Capture the cell that displays the provided text and extract its [X, Y] central coordinate. 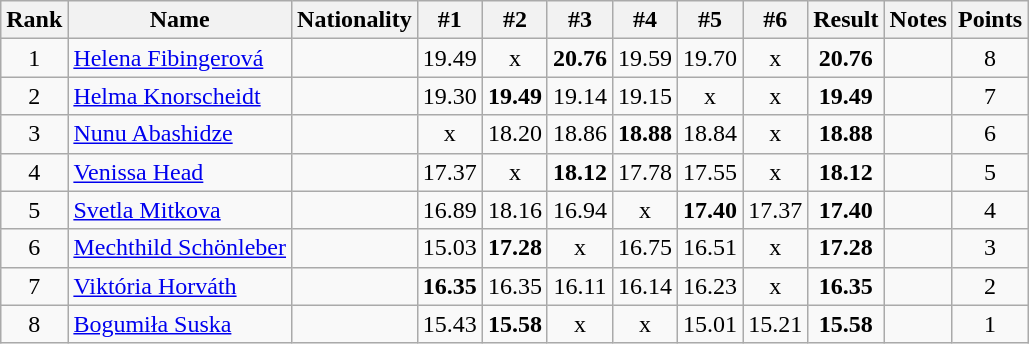
#1 [450, 20]
Venissa Head [180, 172]
16.94 [580, 210]
Helma Knorscheidt [180, 96]
19.14 [580, 96]
19.30 [450, 96]
#6 [776, 20]
18.16 [514, 210]
16.89 [450, 210]
Rank [34, 20]
15.43 [450, 324]
Viktória Horváth [180, 286]
16.11 [580, 286]
#5 [710, 20]
Result [846, 20]
18.86 [580, 134]
#4 [644, 20]
Bogumiła Suska [180, 324]
#3 [580, 20]
19.59 [644, 58]
Points [990, 20]
18.20 [514, 134]
Notes [918, 20]
19.15 [644, 96]
Nationality [355, 20]
Mechthild Schönleber [180, 248]
15.21 [776, 324]
Name [180, 20]
16.23 [710, 286]
Nunu Abashidze [180, 134]
15.01 [710, 324]
16.14 [644, 286]
17.55 [710, 172]
15.03 [450, 248]
Helena Fibingerová [180, 58]
#2 [514, 20]
16.75 [644, 248]
16.51 [710, 248]
17.78 [644, 172]
Svetla Mitkova [180, 210]
19.70 [710, 58]
18.84 [710, 134]
